Return [X, Y] of the center of cell containing provided text 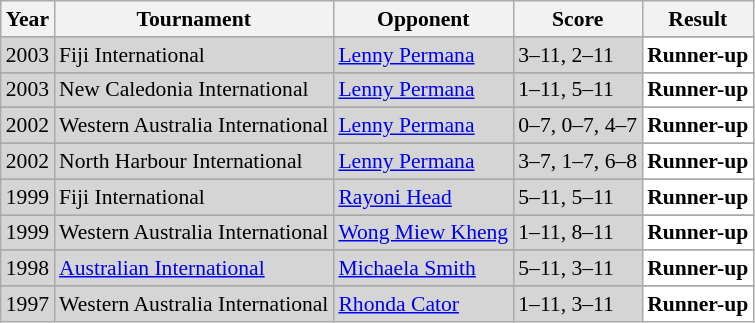
Tournament [194, 19]
Australian International [194, 269]
0–7, 0–7, 4–7 [578, 126]
1–11, 5–11 [578, 90]
Year [28, 19]
Result [698, 19]
5–11, 3–11 [578, 269]
Rhonda Cator [423, 304]
1–11, 3–11 [578, 304]
1997 [28, 304]
5–11, 5–11 [578, 197]
North Harbour International [194, 162]
1998 [28, 269]
3–11, 2–11 [578, 55]
Rayoni Head [423, 197]
New Caledonia International [194, 90]
Score [578, 19]
1–11, 8–11 [578, 233]
3–7, 1–7, 6–8 [578, 162]
Wong Miew Kheng [423, 233]
Michaela Smith [423, 269]
Opponent [423, 19]
